Find where the given text appears and provide that cell's center as [x, y] coordinate. 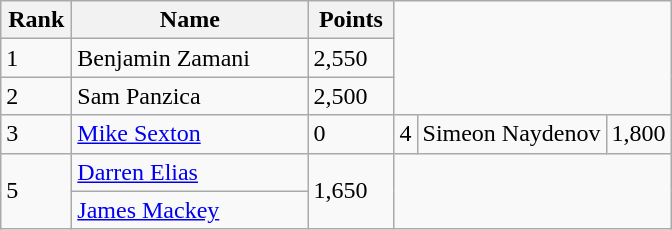
2 [36, 96]
2,550 [351, 58]
Simeon Naydenov [512, 134]
1 [36, 58]
4 [406, 134]
James Mackey [190, 210]
Darren Elias [190, 172]
3 [36, 134]
5 [36, 191]
Rank [36, 20]
Benjamin Zamani [190, 58]
2,500 [351, 96]
Mike Sexton [190, 134]
0 [351, 134]
Sam Panzica [190, 96]
Points [351, 20]
1,800 [638, 134]
1,650 [351, 191]
Name [190, 20]
